From the cell containing the given text, extract its center point as (x, y) coordinate. 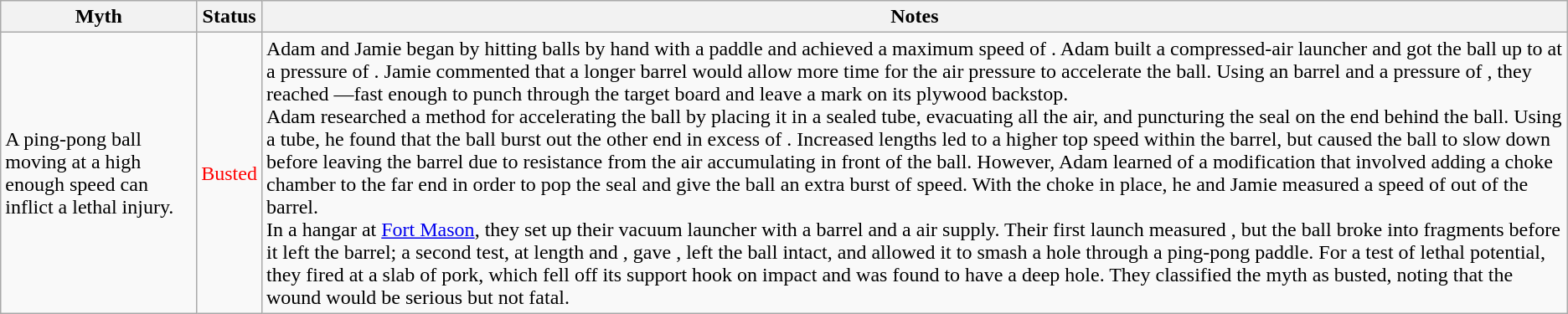
Myth (99, 17)
Busted (230, 172)
A ping-pong ball moving at a high enough speed can inflict a lethal injury. (99, 172)
Notes (915, 17)
Status (230, 17)
